Extract the [x, y] coordinate from the center of the cell holding the provided text.  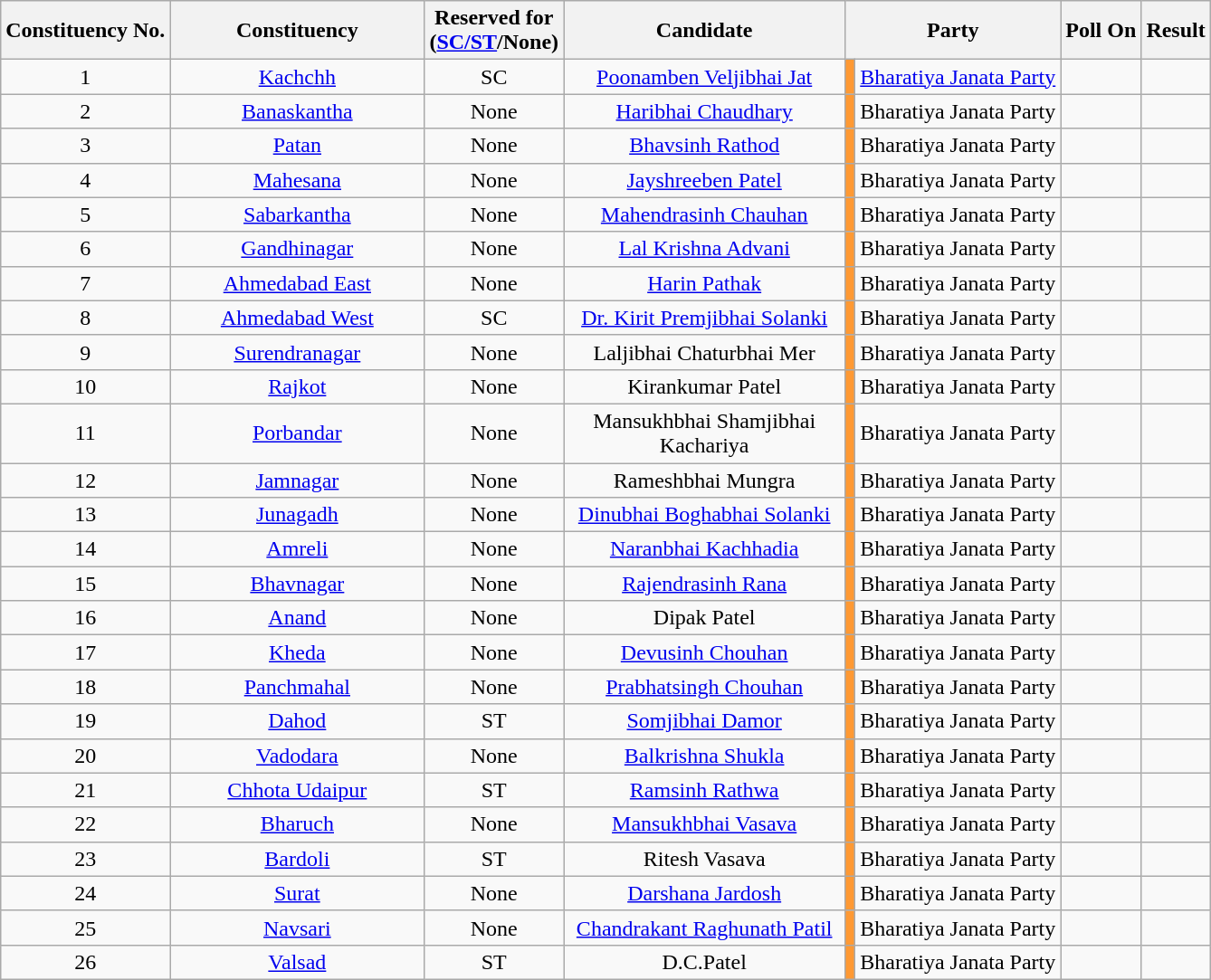
23 [85, 859]
22 [85, 824]
Valsad [297, 962]
Reserved for(SC/ST/None) [494, 31]
Result [1176, 31]
Sabarkantha [297, 214]
Rajkot [297, 386]
Constituency No. [85, 31]
Balkrishna Shukla [704, 756]
26 [85, 962]
Ramsinh Rathwa [704, 790]
Chhota Udaipur [297, 790]
Laljibhai Chaturbhai Mer [704, 352]
Dinubhai Boghabhai Solanki [704, 515]
Bardoli [297, 859]
15 [85, 584]
17 [85, 652]
Surendranagar [297, 352]
24 [85, 893]
Porbandar [297, 433]
Somjibhai Damor [704, 721]
Naranbhai Kachhadia [704, 549]
Haribhai Chaudhary [704, 111]
Poonamben Veljibhai Jat [704, 77]
19 [85, 721]
Ahmedabad East [297, 283]
Dipak Patel [704, 618]
16 [85, 618]
25 [85, 928]
14 [85, 549]
Ahmedabad West [297, 318]
Candidate [704, 31]
Bharuch [297, 824]
Bhavsinh Rathod [704, 146]
Anand [297, 618]
Vadodara [297, 756]
Ritesh Vasava [704, 859]
5 [85, 214]
2 [85, 111]
Kheda [297, 652]
Banaskantha [297, 111]
Rajendrasinh Rana [704, 584]
Devusinh Chouhan [704, 652]
20 [85, 756]
7 [85, 283]
Dahod [297, 721]
Panchmahal [297, 687]
6 [85, 249]
Navsari [297, 928]
1 [85, 77]
8 [85, 318]
13 [85, 515]
21 [85, 790]
Rameshbhai Mungra [704, 480]
Mahesana [297, 180]
Patan [297, 146]
Gandhinagar [297, 249]
Mansukhbhai Shamjibhai Kachariya [704, 433]
18 [85, 687]
Amreli [297, 549]
Lal Krishna Advani [704, 249]
Bhavnagar [297, 584]
3 [85, 146]
Mahendrasinh Chauhan [704, 214]
D.C.Patel [704, 962]
Poll On [1101, 31]
10 [85, 386]
Mansukhbhai Vasava [704, 824]
11 [85, 433]
Kirankumar Patel [704, 386]
Dr. Kirit Premjibhai Solanki [704, 318]
4 [85, 180]
Party [953, 31]
9 [85, 352]
Prabhatsingh Chouhan [704, 687]
Jayshreeben Patel [704, 180]
12 [85, 480]
Darshana Jardosh [704, 893]
Constituency [297, 31]
Jamnagar [297, 480]
Kachchh [297, 77]
Harin Pathak [704, 283]
Surat [297, 893]
Chandrakant Raghunath Patil [704, 928]
Junagadh [297, 515]
